Determine the (X, Y) coordinate at the center of the cell enclosing the given text.  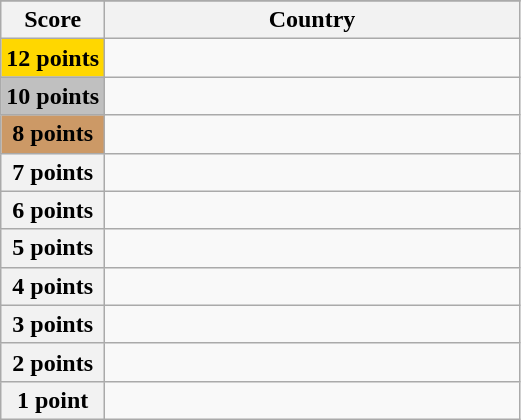
7 points (53, 172)
Score (53, 20)
5 points (53, 248)
1 point (53, 400)
4 points (53, 286)
10 points (53, 96)
8 points (53, 134)
Country (312, 20)
2 points (53, 362)
12 points (53, 58)
6 points (53, 210)
3 points (53, 324)
